Find where the given text appears and provide that cell's center as (X, Y) coordinate. 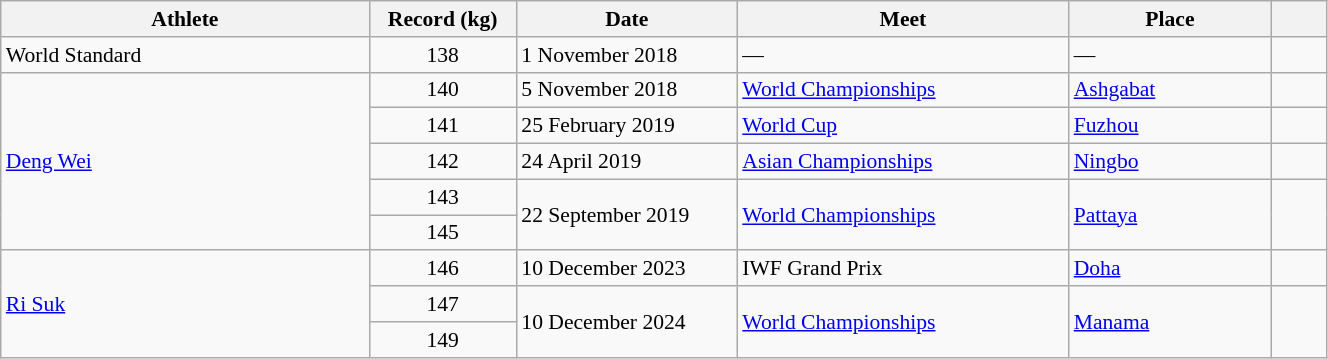
25 February 2019 (626, 126)
Date (626, 19)
Asian Championships (902, 162)
Pattaya (1170, 214)
Deng Wei (185, 161)
138 (442, 55)
World Standard (185, 55)
145 (442, 233)
10 December 2023 (626, 269)
1 November 2018 (626, 55)
Athlete (185, 19)
149 (442, 340)
22 September 2019 (626, 214)
5 November 2018 (626, 90)
140 (442, 90)
Doha (1170, 269)
World Cup (902, 126)
10 December 2024 (626, 322)
Ri Suk (185, 304)
Record (kg) (442, 19)
Place (1170, 19)
24 April 2019 (626, 162)
143 (442, 197)
Meet (902, 19)
146 (442, 269)
Fuzhou (1170, 126)
Ningbo (1170, 162)
147 (442, 304)
Manama (1170, 322)
142 (442, 162)
IWF Grand Prix (902, 269)
Ashgabat (1170, 90)
141 (442, 126)
